Pinpoint the cell where the given text exists, returning its (X, Y) midpoint coordinate. 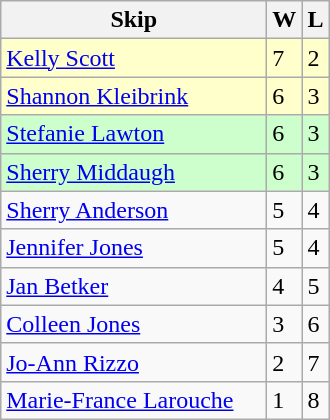
Stefanie Lawton (134, 134)
Shannon Kleibrink (134, 96)
W (284, 20)
Jan Betker (134, 286)
Jo-Ann Rizzo (134, 362)
1 (284, 400)
Jennifer Jones (134, 248)
Kelly Scott (134, 58)
Colleen Jones (134, 324)
Sherry Anderson (134, 210)
8 (316, 400)
Skip (134, 20)
Marie-France Larouche (134, 400)
Sherry Middaugh (134, 172)
L (316, 20)
